Detect which cell encompasses the target text, then output its (X, Y) center coordinate. 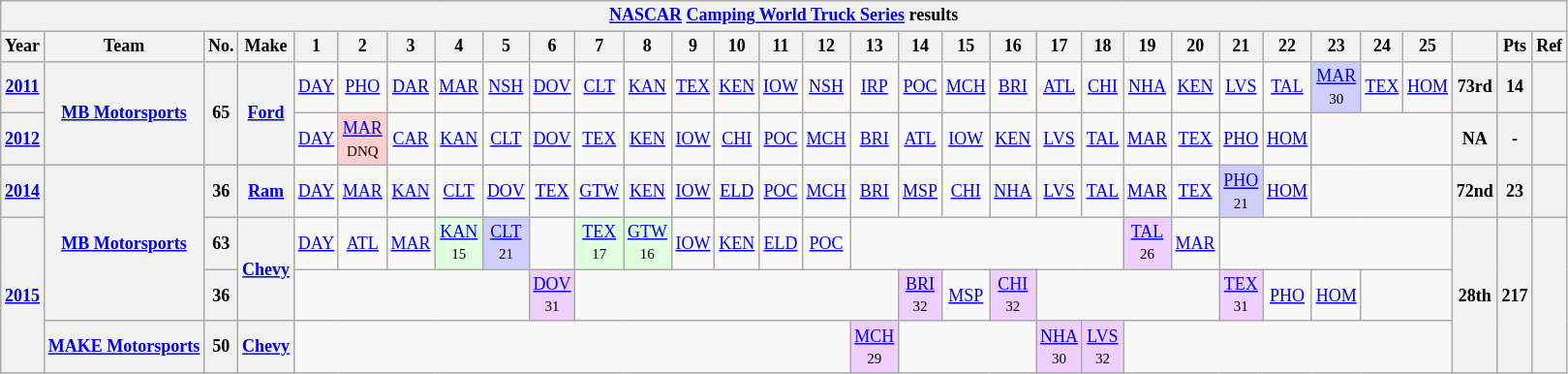
2011 (23, 87)
9 (693, 47)
2012 (23, 140)
PHO21 (1242, 191)
Team (124, 47)
LVS32 (1102, 347)
21 (1242, 47)
17 (1060, 47)
20 (1195, 47)
1 (316, 47)
BRI32 (920, 296)
8 (648, 47)
TEX31 (1242, 296)
2 (362, 47)
50 (221, 347)
25 (1428, 47)
Make (266, 47)
Ref (1550, 47)
NA (1474, 140)
3 (411, 47)
65 (221, 112)
GTW16 (648, 243)
MARDNQ (362, 140)
4 (459, 47)
5 (507, 47)
2015 (23, 295)
NASCAR Camping World Truck Series results (784, 16)
10 (737, 47)
Year (23, 47)
- (1515, 140)
DOV31 (552, 296)
72nd (1474, 191)
16 (1013, 47)
18 (1102, 47)
CHI32 (1013, 296)
NHA30 (1060, 347)
63 (221, 243)
MAKE Motorsports (124, 347)
CLT21 (507, 243)
217 (1515, 295)
6 (552, 47)
13 (875, 47)
19 (1148, 47)
7 (600, 47)
Pts (1515, 47)
MCH29 (875, 347)
KAN15 (459, 243)
Ford (266, 112)
IRP (875, 87)
24 (1382, 47)
CAR (411, 140)
11 (781, 47)
MAR30 (1337, 87)
12 (826, 47)
TAL26 (1148, 243)
TEX17 (600, 243)
No. (221, 47)
DAR (411, 87)
2014 (23, 191)
Ram (266, 191)
15 (966, 47)
22 (1288, 47)
73rd (1474, 87)
GTW (600, 191)
28th (1474, 295)
